Determine the (X, Y) coordinate at the center of the cell enclosing the given text.  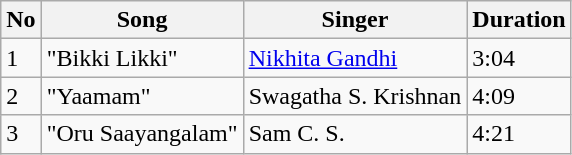
2 (21, 96)
4:21 (519, 134)
3:04 (519, 58)
"Bikki Likki" (142, 58)
"Oru Saayangalam" (142, 134)
"Yaamam" (142, 96)
Duration (519, 20)
1 (21, 58)
3 (21, 134)
Nikhita Gandhi (355, 58)
No (21, 20)
Sam C. S. (355, 134)
Swagatha S. Krishnan (355, 96)
4:09 (519, 96)
Song (142, 20)
Singer (355, 20)
